Locate the cell with the specified text and output its (x, y) center coordinate. 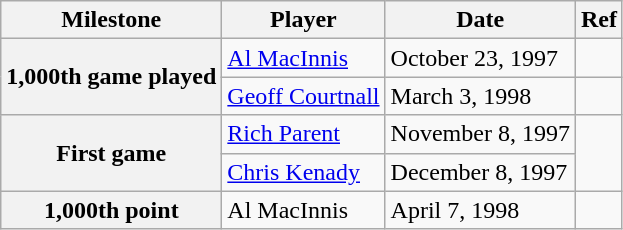
Date (480, 20)
Rich Parent (304, 134)
Player (304, 20)
December 8, 1997 (480, 172)
Milestone (112, 20)
Ref (598, 20)
April 7, 1998 (480, 210)
March 3, 1998 (480, 96)
1,000th game played (112, 77)
First game (112, 153)
October 23, 1997 (480, 58)
November 8, 1997 (480, 134)
Chris Kenady (304, 172)
Geoff Courtnall (304, 96)
1,000th point (112, 210)
